Provide the (x, y) coordinate of the cell's center where the given text is located.  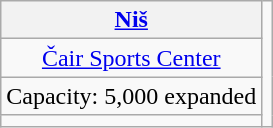
Niš (132, 20)
Čair Sports Center (132, 58)
Capacity: 5,000 expanded (132, 96)
